Extract the [x, y] coordinate from the center of the cell holding the provided text.  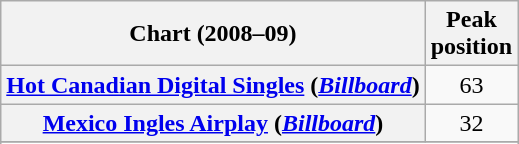
63 [471, 85]
Peakposition [471, 34]
Hot Canadian Digital Singles (Billboard) [213, 85]
Mexico Ingles Airplay (Billboard) [213, 123]
32 [471, 123]
Chart (2008–09) [213, 34]
